Determine the (X, Y) coordinate at the center of the cell enclosing the given text.  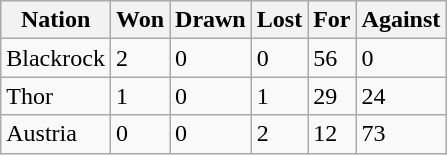
56 (332, 58)
29 (332, 96)
Blackrock (56, 58)
Austria (56, 134)
Against (401, 20)
Drawn (211, 20)
Lost (279, 20)
Won (140, 20)
73 (401, 134)
For (332, 20)
Nation (56, 20)
12 (332, 134)
24 (401, 96)
Thor (56, 96)
